Determine the (x, y) coordinate at the center of the cell enclosing the given text.  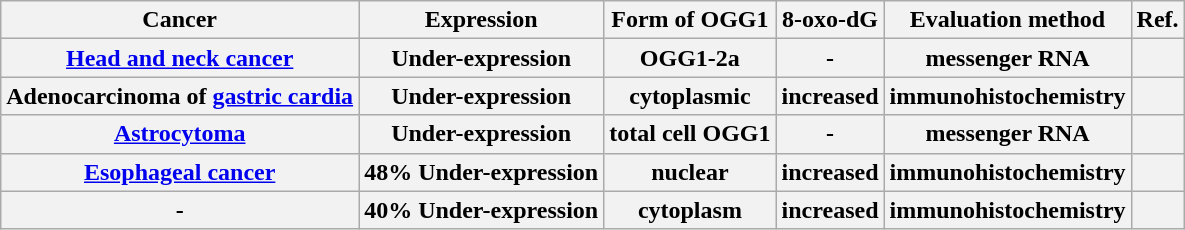
OGG1-2a (690, 58)
Head and neck cancer (180, 58)
cytoplasm (690, 210)
48% Under-expression (482, 172)
cytoplasmic (690, 96)
Ref. (1158, 20)
Astrocytoma (180, 134)
Expression (482, 20)
total cell OGG1 (690, 134)
Cancer (180, 20)
Esophageal cancer (180, 172)
8-oxo-dG (830, 20)
40% Under-expression (482, 210)
Form of OGG1 (690, 20)
Adenocarcinoma of gastric cardia (180, 96)
nuclear (690, 172)
Evaluation method (1008, 20)
